Return the (x, y) coordinate for the center point of the cell that contains the specified text.  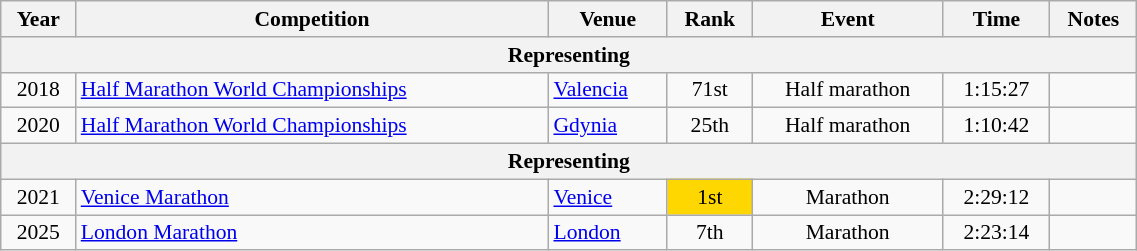
2025 (38, 233)
Rank (710, 19)
Gdynia (608, 126)
2020 (38, 126)
7th (710, 233)
Time (996, 19)
Venue (608, 19)
25th (710, 126)
1st (710, 197)
2021 (38, 197)
2018 (38, 90)
Competition (312, 19)
2:23:14 (996, 233)
London (608, 233)
Event (847, 19)
London Marathon (312, 233)
1:15:27 (996, 90)
Notes (1094, 19)
1:10:42 (996, 126)
Year (38, 19)
2:29:12 (996, 197)
71st (710, 90)
Valencia (608, 90)
Venice Marathon (312, 197)
Venice (608, 197)
